Scan for the cell matching the given text and deliver its (x, y) coordinate at center. 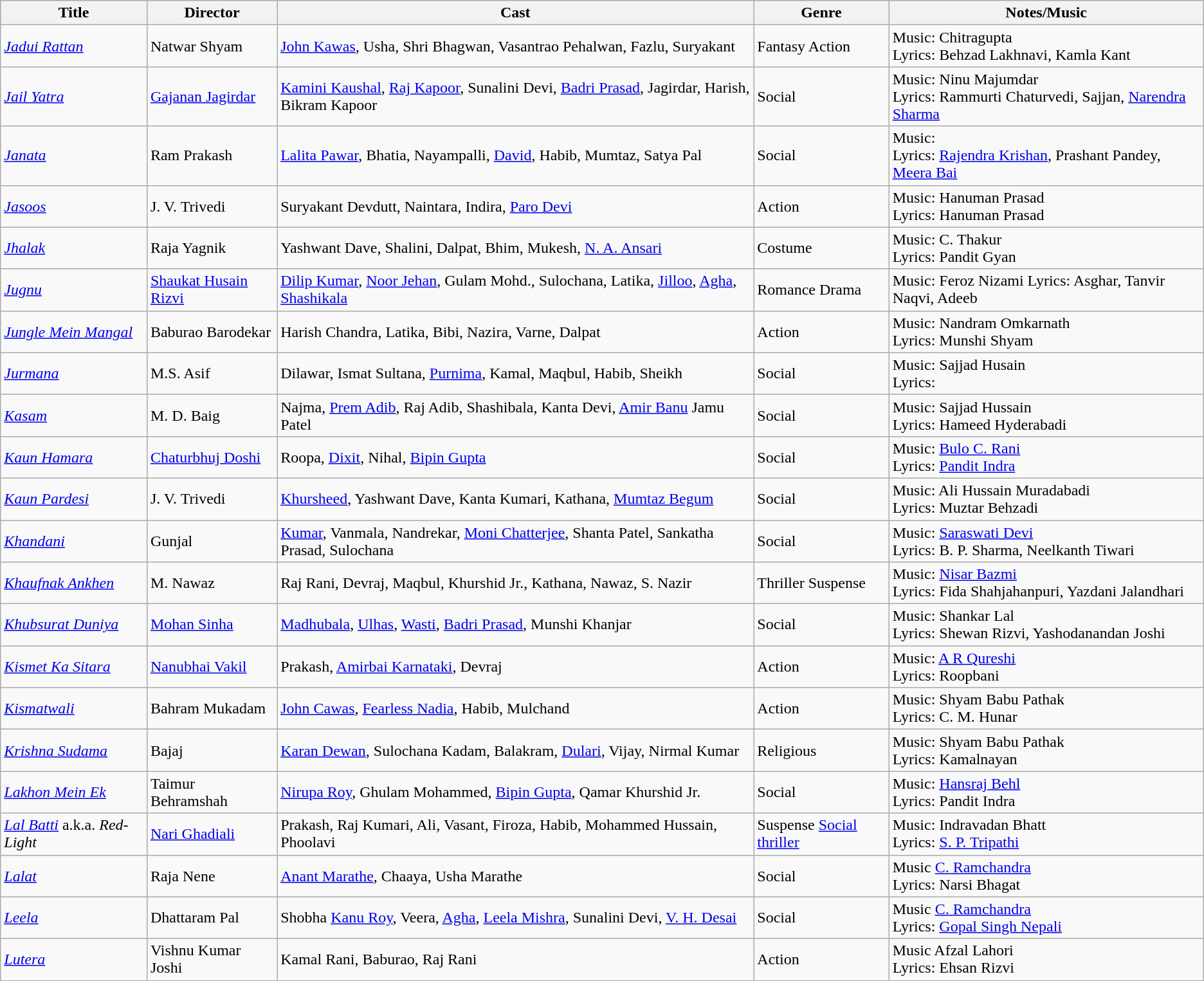
Jhalak (74, 248)
Nirupa Roy, Ghulam Mohammed, Bipin Gupta, Qamar Khurshid Jr. (516, 793)
Gunjal (212, 540)
Chaturbhuj Doshi (212, 457)
Dhattaram Pal (212, 917)
Suspense Social thriller (821, 834)
Janata (74, 156)
Ram Prakash (212, 156)
Music C. RamchandraLyrics: Narsi Bhagat (1046, 876)
Raj Rani, Devraj, Maqbul, Khurshid Jr., Kathana, Nawaz, S. Nazir (516, 583)
Kaun Pardesi (74, 499)
Anant Marathe, Chaaya, Usha Marathe (516, 876)
Thriller Suspense (821, 583)
Music: Hanuman PrasadLyrics: Hanuman Prasad (1046, 206)
Romance Drama (821, 289)
Music: Ninu MajumdarLyrics: Rammurti Chaturvedi, Sajjan, Narendra Sharma (1046, 96)
John Kawas, Usha, Shri Bhagwan, Vasantrao Pehalwan, Fazlu, Suryakant (516, 46)
Baburao Barodekar (212, 332)
Music: Sajjad HussainLyrics: Hameed Hyderabadi (1046, 416)
Vishnu Kumar Joshi (212, 960)
Music: Nandram OmkarnathLyrics: Munshi Shyam (1046, 332)
Kamal Rani, Baburao, Raj Rani (516, 960)
Fantasy Action (821, 46)
Lutera (74, 960)
Roopa, Dixit, Nihal, Bipin Gupta (516, 457)
Lalita Pawar, Bhatia, Nayampalli, David, Habib, Mumtaz, Satya Pal (516, 156)
Leela (74, 917)
Jugnu (74, 289)
Kaun Hamara (74, 457)
Costume (821, 248)
Shobha Kanu Roy, Veera, Agha, Leela Mishra, Sunalini Devi, V. H. Desai (516, 917)
Jadui Rattan (74, 46)
Music: Ali Hussain MuradabadiLyrics: Muztar Behzadi (1046, 499)
Religious (821, 750)
Title (74, 13)
Lal Batti a.k.a. Red-Light (74, 834)
Karan Dewan, Sulochana Kadam, Balakram, Dulari, Vijay, Nirmal Kumar (516, 750)
Kismatwali (74, 709)
Jasoos (74, 206)
John Cawas, Fearless Nadia, Habib, Mulchand (516, 709)
Khubsurat Duniya (74, 625)
Cast (516, 13)
Taimur Behramshah (212, 793)
Music: ChitraguptaLyrics: Behzad Lakhnavi, Kamla Kant (1046, 46)
Yashwant Dave, Shalini, Dalpat, Bhim, Mukesh, N. A. Ansari (516, 248)
Jungle Mein Mangal (74, 332)
Bahram Mukadam (212, 709)
Jurmana (74, 373)
Khursheed, Yashwant Dave, Kanta Kumari, Kathana, Mumtaz Begum (516, 499)
Music: Nisar BazmiLyrics: Fida Shahjahanpuri, Yazdani Jalandhari (1046, 583)
Madhubala, Ulhas, Wasti, Badri Prasad, Munshi Khanjar (516, 625)
Music: Lyrics: Rajendra Krishan, Prashant Pandey, Meera Bai (1046, 156)
Dilawar, Ismat Sultana, Purnima, Kamal, Maqbul, Habib, Sheikh (516, 373)
Bajaj (212, 750)
Khandani (74, 540)
Music C. RamchandraLyrics: Gopal Singh Nepali (1046, 917)
Kismet Ka Sitara (74, 666)
Najma, Prem Adib, Raj Adib, Shashibala, Kanta Devi, Amir Banu Jamu Patel (516, 416)
Suryakant Devdutt, Naintara, Indira, Paro Devi (516, 206)
Nanubhai Vakil (212, 666)
Music Afzal LahoriLyrics: Ehsan Rizvi (1046, 960)
M. Nawaz (212, 583)
Director (212, 13)
Music: A R QureshiLyrics: Roopbani (1046, 666)
Music: C. ThakurLyrics: Pandit Gyan (1046, 248)
Raja Yagnik (212, 248)
Kamini Kaushal, Raj Kapoor, Sunalini Devi, Badri Prasad, Jagirdar, Harish, Bikram Kapoor (516, 96)
Music: Sajjad HusainLyrics: (1046, 373)
Lakhon Mein Ek (74, 793)
Dilip Kumar, Noor Jehan, Gulam Mohd., Sulochana, Latika, Jilloo, Agha, Shashikala (516, 289)
Kasam (74, 416)
Prakash, Raj Kumari, Ali, Vasant, Firoza, Habib, Mohammed Hussain, Phoolavi (516, 834)
M.S. Asif (212, 373)
Music: Bulo C. RaniLyrics: Pandit Indra (1046, 457)
Nari Ghadiali (212, 834)
Gajanan Jagirdar (212, 96)
Lalat (74, 876)
Music: Saraswati DeviLyrics: B. P. Sharma, Neelkanth Tiwari (1046, 540)
Jail Yatra (74, 96)
Music: Hansraj BehlLyrics: Pandit Indra (1046, 793)
Notes/Music (1046, 13)
M. D. Baig (212, 416)
Krishna Sudama (74, 750)
Shaukat Husain Rizvi (212, 289)
Mohan Sinha (212, 625)
Music: Feroz Nizami Lyrics: Asghar, Tanvir Naqvi, Adeeb (1046, 289)
Natwar Shyam (212, 46)
Prakash, Amirbai Karnataki, Devraj (516, 666)
Music: Indravadan BhattLyrics: S. P. Tripathi (1046, 834)
Kumar, Vanmala, Nandrekar, Moni Chatterjee, Shanta Patel, Sankatha Prasad, Sulochana (516, 540)
Raja Nene (212, 876)
Khaufnak Ankhen (74, 583)
Music: Shyam Babu PathakLyrics: C. M. Hunar (1046, 709)
Genre (821, 13)
Music: Shyam Babu PathakLyrics: Kamalnayan (1046, 750)
Harish Chandra, Latika, Bibi, Nazira, Varne, Dalpat (516, 332)
Music: Shankar LalLyrics: Shewan Rizvi, Yashodanandan Joshi (1046, 625)
